Provide the [x, y] coordinate of the cell's center where the given text is located.  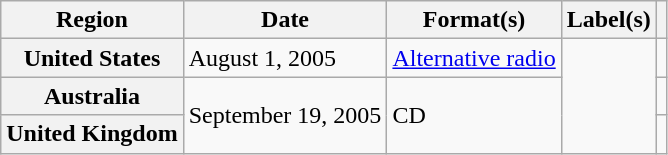
Alternative radio [474, 58]
United Kingdom [92, 134]
August 1, 2005 [285, 58]
Format(s) [474, 20]
Date [285, 20]
CD [474, 115]
Region [92, 20]
Australia [92, 96]
September 19, 2005 [285, 115]
United States [92, 58]
Label(s) [608, 20]
